Search for the cell housing the specified text and yield its [X, Y] center coordinate. 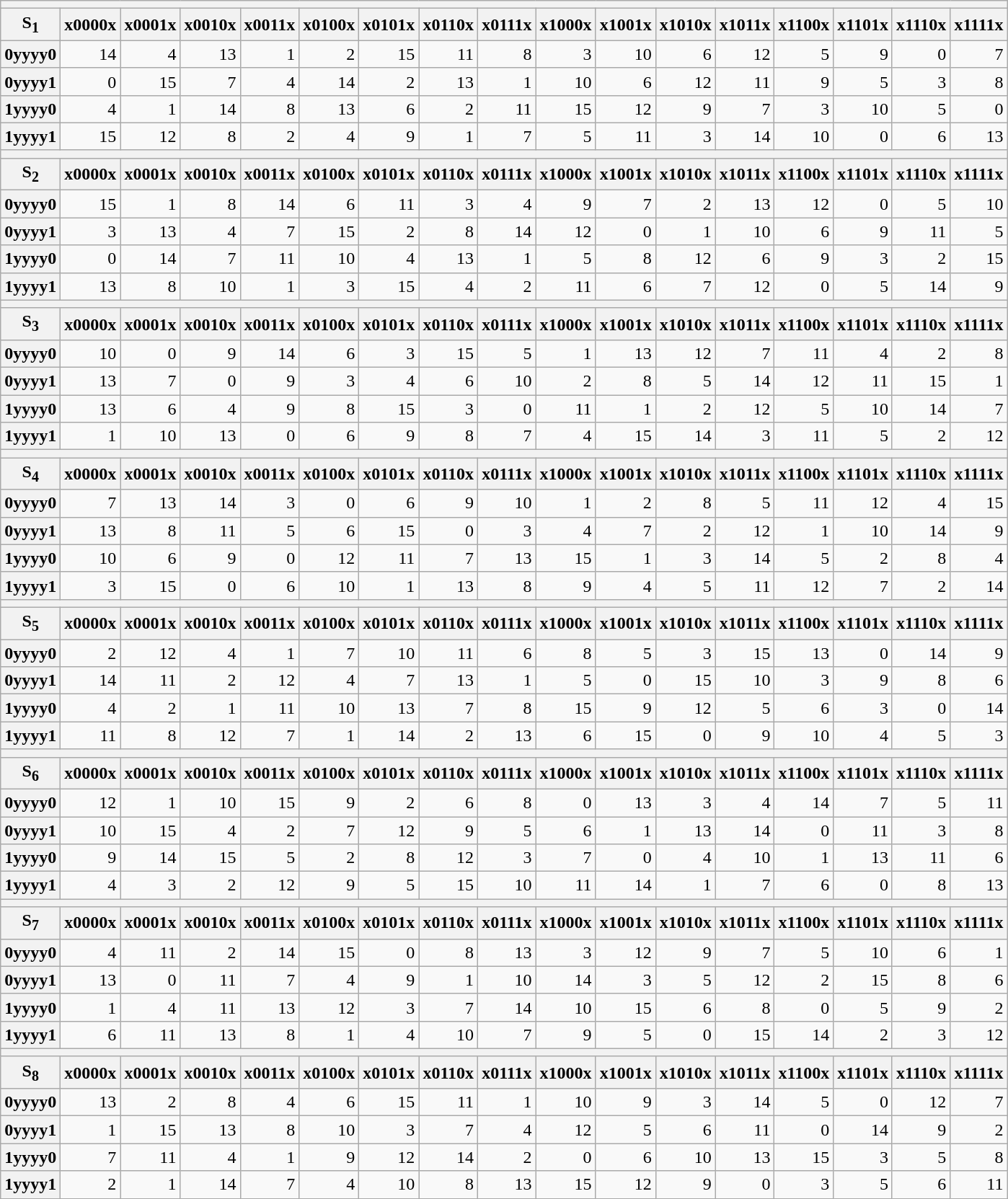
S1 [30, 25]
S4 [30, 474]
S7 [30, 923]
S8 [30, 1072]
S2 [30, 174]
S3 [30, 324]
S6 [30, 773]
S5 [30, 623]
